Return the (X, Y) coordinate for the center point of the cell that contains the specified text.  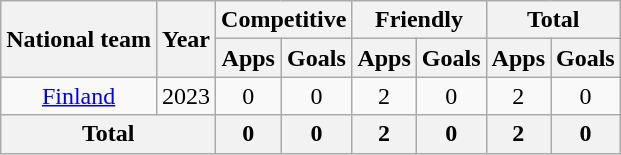
Competitive (284, 20)
Friendly (419, 20)
Year (186, 39)
2023 (186, 96)
Finland (79, 96)
National team (79, 39)
